Capture the cell that displays the provided text and extract its [x, y] central coordinate. 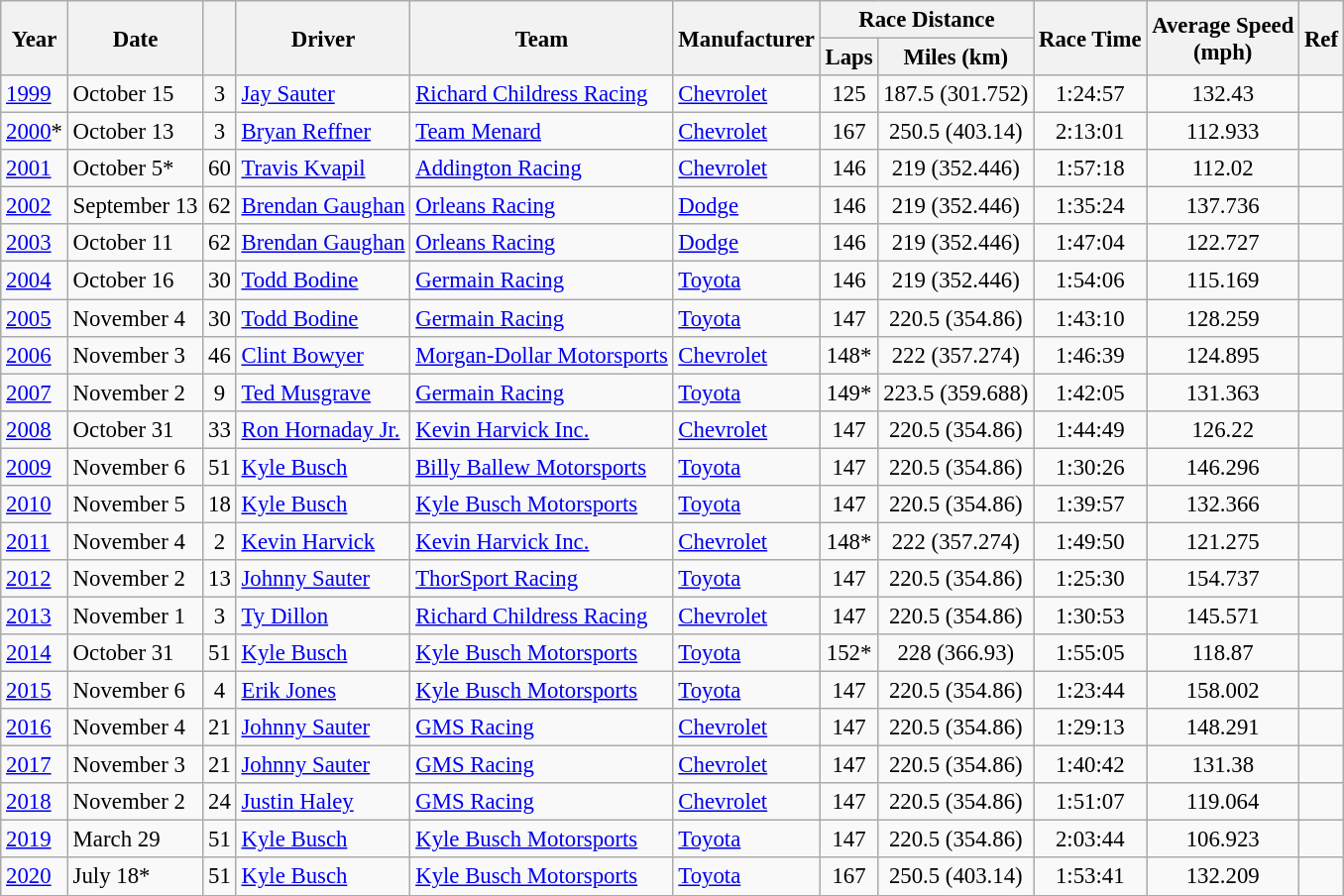
1:49:50 [1090, 541]
2003 [35, 243]
1999 [35, 94]
145.571 [1223, 616]
1:30:26 [1090, 467]
1:42:05 [1090, 392]
122.727 [1223, 243]
2014 [35, 653]
2006 [35, 355]
Year [35, 38]
1:53:41 [1090, 877]
Team Menard [541, 132]
Driver [323, 38]
46 [220, 355]
24 [220, 802]
Ty Dillon [323, 616]
33 [220, 429]
152* [848, 653]
148.291 [1223, 728]
1:23:44 [1090, 691]
November 1 [135, 616]
146.296 [1223, 467]
October 15 [135, 94]
Addington Racing [541, 168]
Justin Haley [323, 802]
Team [541, 38]
1:39:57 [1090, 504]
126.22 [1223, 429]
2:03:44 [1090, 840]
112.933 [1223, 132]
Jay Sauter [323, 94]
Race Time [1090, 38]
124.895 [1223, 355]
119.064 [1223, 802]
137.736 [1223, 206]
1:30:53 [1090, 616]
132.209 [1223, 877]
2002 [35, 206]
2020 [35, 877]
ThorSport Racing [541, 579]
September 13 [135, 206]
131.363 [1223, 392]
2000* [35, 132]
2012 [35, 579]
121.275 [1223, 541]
2015 [35, 691]
Morgan-Dollar Motorsports [541, 355]
18 [220, 504]
112.02 [1223, 168]
1:29:13 [1090, 728]
2:13:01 [1090, 132]
2004 [35, 280]
2009 [35, 467]
October 5* [135, 168]
132.366 [1223, 504]
223.5 (359.688) [955, 392]
2001 [35, 168]
Ron Hornaday Jr. [323, 429]
1:25:30 [1090, 579]
November 5 [135, 504]
Ref [1322, 38]
1:35:24 [1090, 206]
118.87 [1223, 653]
Bryan Reffner [323, 132]
1:43:10 [1090, 318]
1:54:06 [1090, 280]
1:47:04 [1090, 243]
13 [220, 579]
2008 [35, 429]
July 18* [135, 877]
125 [848, 94]
2013 [35, 616]
1:51:07 [1090, 802]
Billy Ballew Motorsports [541, 467]
2005 [35, 318]
228 (366.93) [955, 653]
1:44:49 [1090, 429]
March 29 [135, 840]
4 [220, 691]
2016 [35, 728]
1:40:42 [1090, 765]
2 [220, 541]
9 [220, 392]
158.002 [1223, 691]
October 16 [135, 280]
October 13 [135, 132]
132.43 [1223, 94]
October 11 [135, 243]
2018 [35, 802]
106.923 [1223, 840]
1:46:39 [1090, 355]
60 [220, 168]
1:55:05 [1090, 653]
Ted Musgrave [323, 392]
2010 [35, 504]
Average Speed(mph) [1223, 38]
Manufacturer [746, 38]
Date [135, 38]
2017 [35, 765]
Clint Bowyer [323, 355]
Race Distance [927, 20]
Travis Kvapil [323, 168]
2011 [35, 541]
2019 [35, 840]
187.5 (301.752) [955, 94]
128.259 [1223, 318]
Miles (km) [955, 57]
154.737 [1223, 579]
1:57:18 [1090, 168]
Erik Jones [323, 691]
115.169 [1223, 280]
149* [848, 392]
2007 [35, 392]
Laps [848, 57]
131.38 [1223, 765]
1:24:57 [1090, 94]
Kevin Harvick [323, 541]
